Identify which cell holds the provided text, then report its [X, Y] central coordinate. 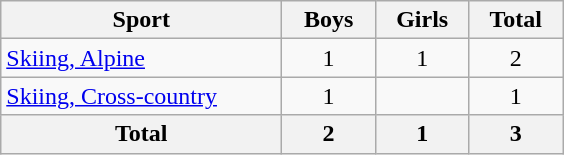
Skiing, Cross-country [142, 96]
Sport [142, 20]
Boys [329, 20]
3 [516, 134]
Skiing, Alpine [142, 58]
Girls [422, 20]
